Extract the [x, y] coordinate from the center of the cell holding the provided text.  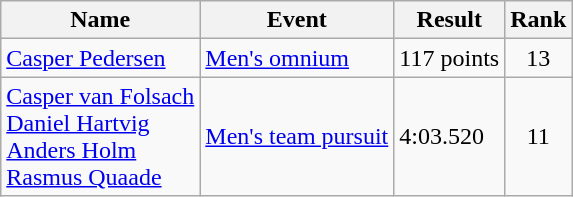
11 [538, 136]
13 [538, 58]
Rank [538, 20]
Event [297, 20]
Men's omnium [297, 58]
Casper van FolsachDaniel HartvigAnders HolmRasmus Quaade [100, 136]
Casper Pedersen [100, 58]
Men's team pursuit [297, 136]
Name [100, 20]
117 points [450, 58]
Result [450, 20]
4:03.520 [450, 136]
